Return the (x, y) coordinate for the center point of the cell that contains the specified text.  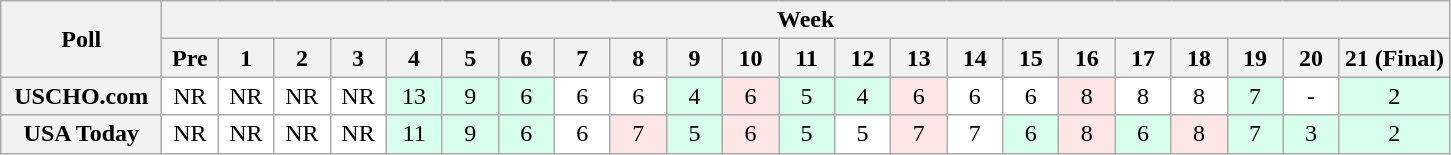
USCHO.com (82, 96)
17 (1143, 58)
Week (806, 20)
Pre (190, 58)
21 (Final) (1394, 58)
10 (750, 58)
- (1311, 96)
15 (1031, 58)
12 (863, 58)
16 (1087, 58)
14 (975, 58)
1 (246, 58)
18 (1199, 58)
USA Today (82, 134)
Poll (82, 39)
19 (1255, 58)
20 (1311, 58)
